Detect which cell encompasses the target text, then output its (x, y) center coordinate. 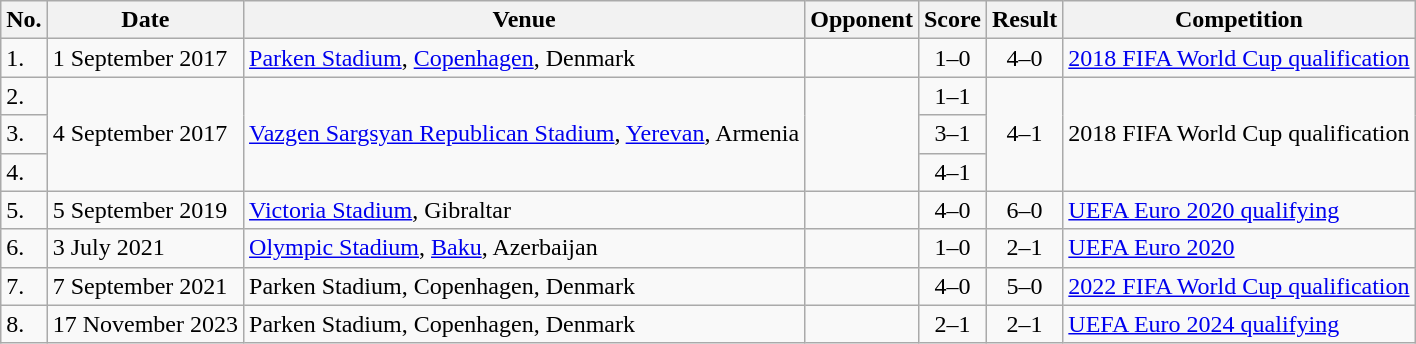
Result (1024, 20)
Score (952, 20)
1 September 2017 (145, 58)
5 September 2019 (145, 210)
7 September 2021 (145, 286)
1. (24, 58)
Vazgen Sargsyan Republican Stadium, Yerevan, Armenia (524, 134)
6. (24, 248)
Opponent (862, 20)
UEFA Euro 2020 qualifying (1239, 210)
No. (24, 20)
Date (145, 20)
3–1 (952, 134)
2. (24, 96)
UEFA Euro 2020 (1239, 248)
Venue (524, 20)
UEFA Euro 2024 qualifying (1239, 324)
1–1 (952, 96)
Olympic Stadium, Baku, Azerbaijan (524, 248)
3 July 2021 (145, 248)
8. (24, 324)
17 November 2023 (145, 324)
7. (24, 286)
3. (24, 134)
5–0 (1024, 286)
Victoria Stadium, Gibraltar (524, 210)
Competition (1239, 20)
2022 FIFA World Cup qualification (1239, 286)
4 September 2017 (145, 134)
6–0 (1024, 210)
5. (24, 210)
4. (24, 172)
